Output the (x, y) coordinate of the center of the cell containing the given text.  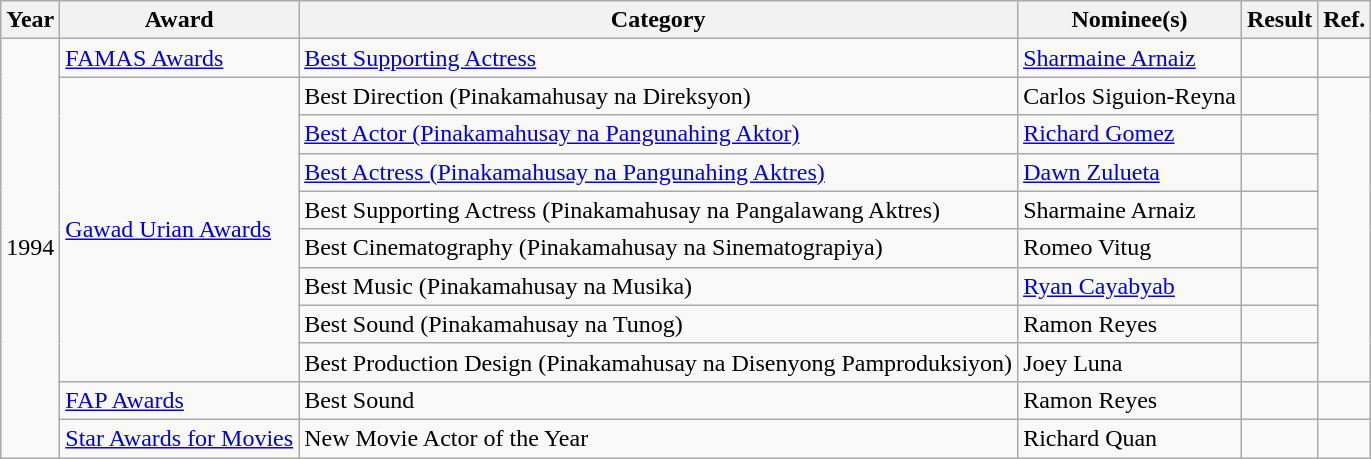
Award (180, 20)
Carlos Siguion-Reyna (1130, 96)
Best Direction (Pinakamahusay na Direksyon) (658, 96)
Year (30, 20)
New Movie Actor of the Year (658, 438)
Best Actor (Pinakamahusay na Pangunahing Aktor) (658, 134)
1994 (30, 248)
FAP Awards (180, 400)
Result (1279, 20)
Dawn Zulueta (1130, 172)
Best Sound (Pinakamahusay na Tunog) (658, 324)
Richard Quan (1130, 438)
FAMAS Awards (180, 58)
Joey Luna (1130, 362)
Richard Gomez (1130, 134)
Ryan Cayabyab (1130, 286)
Best Actress (Pinakamahusay na Pangunahing Aktres) (658, 172)
Gawad Urian Awards (180, 229)
Best Music (Pinakamahusay na Musika) (658, 286)
Best Cinematography (Pinakamahusay na Sinematograpiya) (658, 248)
Category (658, 20)
Ref. (1344, 20)
Best Supporting Actress (658, 58)
Best Supporting Actress (Pinakamahusay na Pangalawang Aktres) (658, 210)
Romeo Vitug (1130, 248)
Star Awards for Movies (180, 438)
Best Production Design (Pinakamahusay na Disenyong Pamproduksiyon) (658, 362)
Nominee(s) (1130, 20)
Best Sound (658, 400)
